Return (X, Y) of the center of cell containing provided text 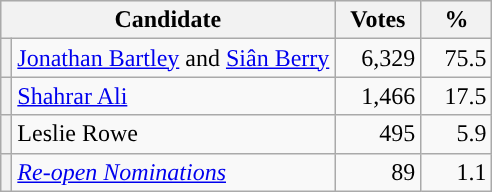
Re-open Nominations (174, 172)
89 (378, 172)
% (456, 20)
495 (378, 134)
Leslie Rowe (174, 134)
Shahrar Ali (174, 96)
17.5 (456, 96)
Candidate (168, 20)
Jonathan Bartley and Siân Berry (174, 58)
5.9 (456, 134)
75.5 (456, 58)
6,329 (378, 58)
1,466 (378, 96)
Votes (378, 20)
1.1 (456, 172)
